Pinpoint the cell where the given text exists, returning its [X, Y] midpoint coordinate. 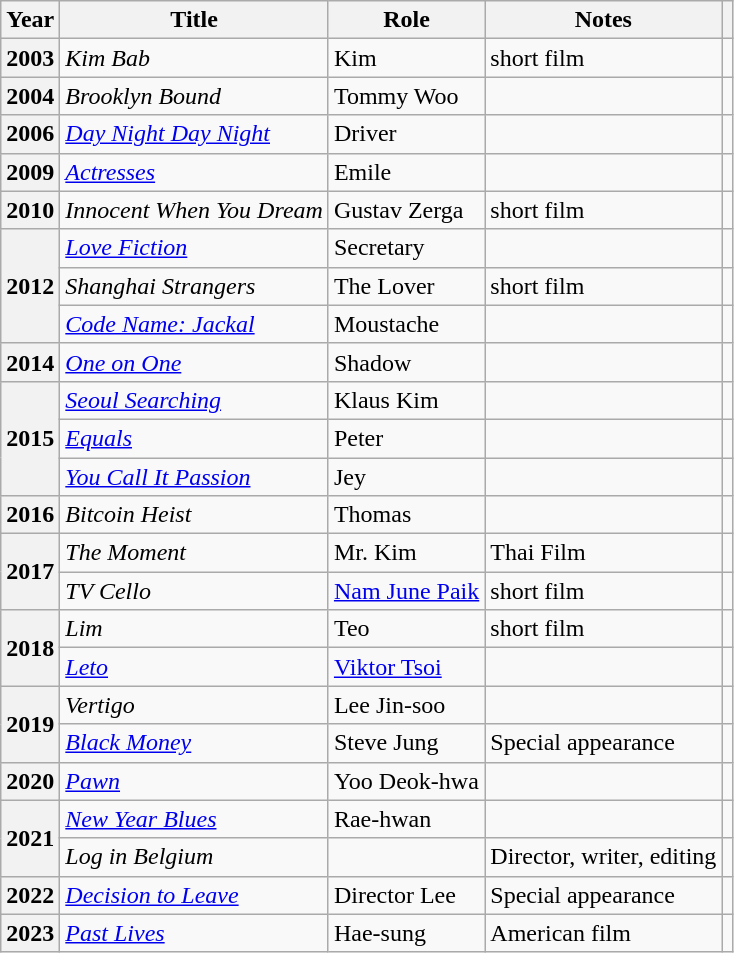
Thai Film [604, 553]
You Call It Passion [194, 477]
Emile [406, 172]
New Year Blues [194, 819]
Kim [406, 58]
2015 [30, 438]
Director Lee [406, 895]
Yoo Deok-hwa [406, 781]
Past Lives [194, 933]
Klaus Kim [406, 400]
Actresses [194, 172]
2010 [30, 210]
2018 [30, 648]
Mr. Kim [406, 553]
Black Money [194, 743]
Title [194, 20]
Day Night Day Night [194, 134]
Pawn [194, 781]
Lee Jin-soo [406, 705]
Nam June Paik [406, 591]
Thomas [406, 515]
Jey [406, 477]
2006 [30, 134]
American film [604, 933]
Shanghai Strangers [194, 286]
The Lover [406, 286]
Moustache [406, 324]
Shadow [406, 362]
One on One [194, 362]
2020 [30, 781]
Vertigo [194, 705]
The Moment [194, 553]
Equals [194, 438]
Teo [406, 629]
Steve Jung [406, 743]
Hae-sung [406, 933]
Seoul Searching [194, 400]
2017 [30, 572]
2004 [30, 96]
Notes [604, 20]
2016 [30, 515]
Lim [194, 629]
2021 [30, 838]
Code Name: Jackal [194, 324]
2019 [30, 724]
2022 [30, 895]
Year [30, 20]
2023 [30, 933]
Bitcoin Heist [194, 515]
Viktor Tsoi [406, 667]
Log in Belgium [194, 857]
Brooklyn Bound [194, 96]
Innocent When You Dream [194, 210]
Peter [406, 438]
2012 [30, 286]
Secretary [406, 248]
2014 [30, 362]
Tommy Woo [406, 96]
TV Cello [194, 591]
Decision to Leave [194, 895]
Kim Bab [194, 58]
Love Fiction [194, 248]
Rae-hwan [406, 819]
2003 [30, 58]
2009 [30, 172]
Gustav Zerga [406, 210]
Director, writer, editing [604, 857]
Driver [406, 134]
Leto [194, 667]
Role [406, 20]
